Scan for the cell matching the given text and deliver its [x, y] coordinate at center. 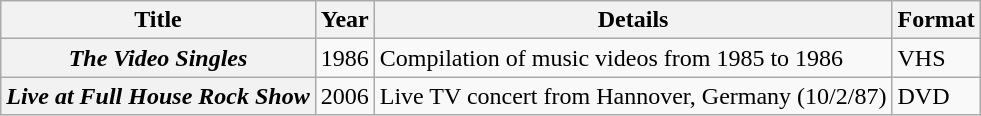
2006 [344, 96]
Live TV concert from Hannover, Germany (10/2/87) [633, 96]
Title [158, 20]
Compilation of music videos from 1985 to 1986 [633, 58]
1986 [344, 58]
Details [633, 20]
VHS [936, 58]
DVD [936, 96]
Year [344, 20]
The Video Singles [158, 58]
Live at Full House Rock Show [158, 96]
Format [936, 20]
